Locate the cell with the specified text and output its [X, Y] center coordinate. 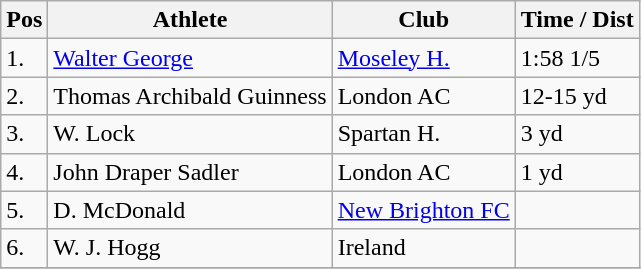
John Draper Sadler [190, 172]
D. McDonald [190, 210]
12-15 yd [577, 96]
1. [24, 58]
Ireland [424, 248]
6. [24, 248]
W. J. Hogg [190, 248]
4. [24, 172]
1:58 1/5 [577, 58]
New Brighton FC [424, 210]
5. [24, 210]
Walter George [190, 58]
2. [24, 96]
W. Lock [190, 134]
Club [424, 20]
Pos [24, 20]
Thomas Archibald Guinness [190, 96]
Athlete [190, 20]
Moseley H. [424, 58]
Spartan H. [424, 134]
1 yd [577, 172]
3 yd [577, 134]
3. [24, 134]
Time / Dist [577, 20]
